Determine the [X, Y] coordinate at the center of the cell enclosing the given text.  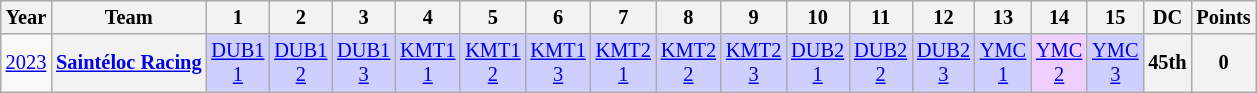
4 [428, 17]
KMT23 [754, 63]
KMT11 [428, 63]
11 [880, 17]
YMC2 [1059, 63]
2023 [26, 63]
DUB21 [818, 63]
7 [624, 17]
45th [1167, 63]
6 [558, 17]
DUB13 [364, 63]
3 [364, 17]
14 [1059, 17]
YMC3 [1115, 63]
DUB12 [300, 63]
KMT21 [624, 63]
1 [238, 17]
DUB11 [238, 63]
10 [818, 17]
KMT13 [558, 63]
DC [1167, 17]
8 [688, 17]
KMT12 [492, 63]
Points [1224, 17]
YMC1 [1003, 63]
13 [1003, 17]
5 [492, 17]
12 [944, 17]
15 [1115, 17]
DUB23 [944, 63]
DUB22 [880, 63]
0 [1224, 63]
9 [754, 17]
Saintéloc Racing [128, 63]
Team [128, 17]
KMT22 [688, 63]
2 [300, 17]
Year [26, 17]
